Determine the (X, Y) coordinate at the center of the cell enclosing the given text.  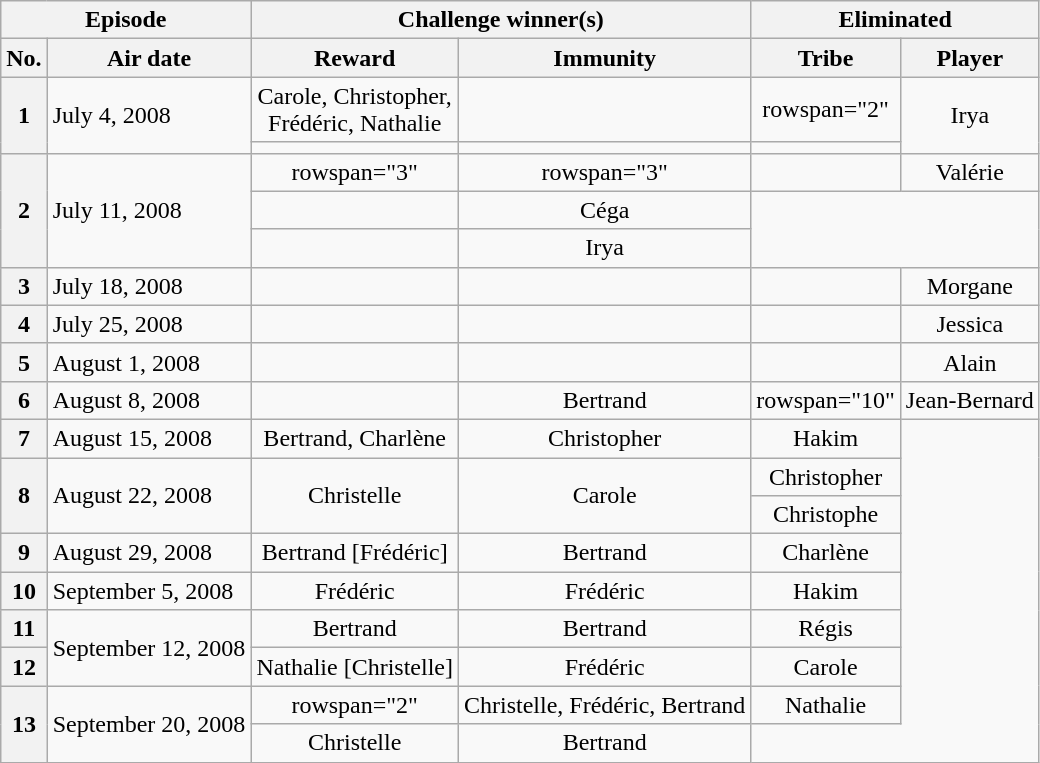
Alain (970, 362)
12 (24, 667)
Valérie (970, 172)
Tribe (826, 58)
Reward (355, 58)
July 25, 2008 (149, 324)
1 (24, 115)
Nathalie (826, 705)
July 4, 2008 (149, 115)
Carole, Christopher,Frédéric, Nathalie (355, 110)
5 (24, 362)
13 (24, 724)
August 1, 2008 (149, 362)
July 18, 2008 (149, 286)
Christelle, Frédéric, Bertrand (605, 705)
3 (24, 286)
9 (24, 553)
August 15, 2008 (149, 438)
rowspan="10" (826, 400)
6 (24, 400)
Jean-Bernard (970, 400)
Challenge winner(s) (501, 20)
September 5, 2008 (149, 591)
Charlène (826, 553)
July 11, 2008 (149, 210)
Régis (826, 629)
Air date (149, 58)
No. (24, 58)
August 8, 2008 (149, 400)
4 (24, 324)
Eliminated (896, 20)
2 (24, 210)
Jessica (970, 324)
August 29, 2008 (149, 553)
September 20, 2008 (149, 724)
10 (24, 591)
August 22, 2008 (149, 496)
Nathalie [Christelle] (355, 667)
11 (24, 629)
Bertrand, Charlène (355, 438)
Céga (605, 210)
Morgane (970, 286)
September 12, 2008 (149, 648)
Christophe (826, 515)
Player (970, 58)
Bertrand [Frédéric] (355, 553)
Episode (126, 20)
Immunity (605, 58)
7 (24, 438)
8 (24, 496)
